Detect which cell encompasses the target text, then output its [X, Y] center coordinate. 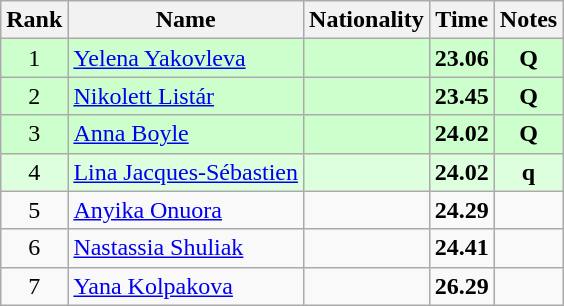
5 [34, 210]
Yelena Yakovleva [186, 58]
Nastassia Shuliak [186, 248]
24.29 [462, 210]
Nikolett Listár [186, 96]
Anyika Onuora [186, 210]
23.06 [462, 58]
2 [34, 96]
Yana Kolpakova [186, 286]
Nationality [367, 20]
26.29 [462, 286]
Notes [528, 20]
q [528, 172]
6 [34, 248]
Lina Jacques-Sébastien [186, 172]
Name [186, 20]
Anna Boyle [186, 134]
7 [34, 286]
3 [34, 134]
24.41 [462, 248]
1 [34, 58]
Rank [34, 20]
Time [462, 20]
23.45 [462, 96]
4 [34, 172]
